Return the (X, Y) coordinate for the center point of the cell that contains the specified text.  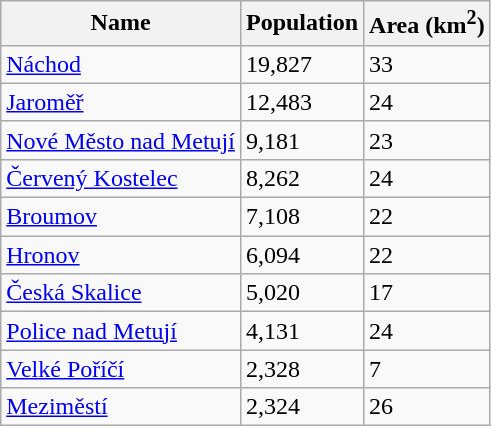
5,020 (302, 293)
Area (km2) (428, 24)
33 (428, 64)
7 (428, 369)
Velké Poříčí (121, 369)
23 (428, 140)
12,483 (302, 102)
Náchod (121, 64)
7,108 (302, 217)
Broumov (121, 217)
2,328 (302, 369)
26 (428, 407)
Červený Kostelec (121, 178)
Jaroměř (121, 102)
19,827 (302, 64)
6,094 (302, 255)
Name (121, 24)
Česká Skalice (121, 293)
Police nad Metují (121, 331)
4,131 (302, 331)
Hronov (121, 255)
2,324 (302, 407)
8,262 (302, 178)
Population (302, 24)
9,181 (302, 140)
17 (428, 293)
Nové Město nad Metují (121, 140)
Meziměstí (121, 407)
